Locate the cell with the specified text and output its [X, Y] center coordinate. 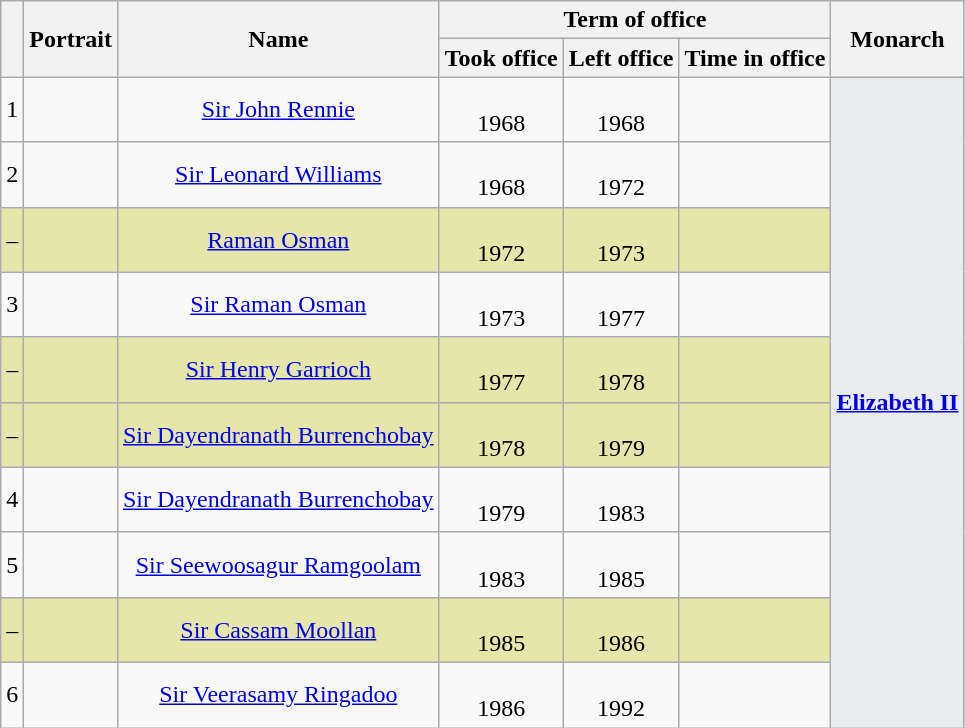
Left office [621, 58]
Sir John Rennie [278, 110]
Sir Veerasamy Ringadoo [278, 694]
Portrait [71, 39]
Raman Osman [278, 240]
Sir Raman Osman [278, 304]
Time in office [755, 58]
Sir Leonard Williams [278, 174]
Took office [501, 58]
1992 [621, 694]
6 [12, 694]
Elizabeth II [898, 402]
Sir Henry Garrioch [278, 370]
Monarch [898, 39]
1 [12, 110]
5 [12, 564]
Name [278, 39]
Term of office [635, 20]
3 [12, 304]
2 [12, 174]
Sir Seewoosagur Ramgoolam [278, 564]
Sir Cassam Moollan [278, 630]
4 [12, 500]
